Extract the (x, y) coordinate from the center of the cell holding the provided text.  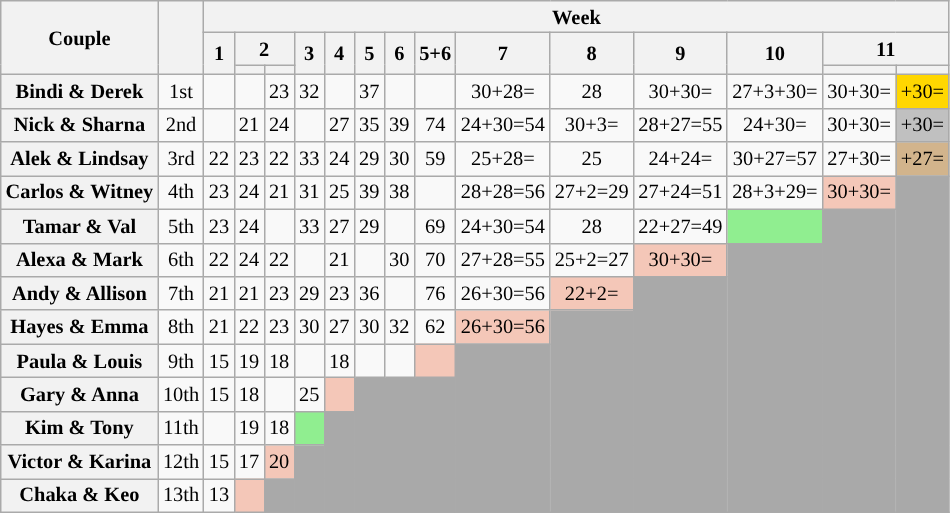
17 (249, 462)
2 (264, 48)
27+28=55 (503, 260)
28+3+29= (774, 192)
8th (181, 327)
9th (181, 361)
5 (369, 53)
4th (181, 192)
4 (339, 53)
20 (279, 462)
59 (435, 159)
3rd (181, 159)
25+28= (503, 159)
Paula & Louis (80, 361)
27+24=51 (680, 192)
13 (219, 495)
30+28= (503, 91)
24+30= (774, 125)
Kim & Tony (80, 428)
1st (181, 91)
Alek & Lindsay (80, 159)
Nick & Sharna (80, 125)
62 (435, 327)
11 (886, 48)
Week (576, 16)
5+6 (435, 53)
30+3= (592, 125)
Hayes & Emma (80, 327)
3 (309, 53)
38 (399, 192)
Alexa & Mark (80, 260)
24+24= (680, 159)
2nd (181, 125)
70 (435, 260)
7th (181, 293)
6 (399, 53)
9 (680, 53)
27+3+30= (774, 91)
69 (435, 226)
74 (435, 125)
11th (181, 428)
28+27=55 (680, 125)
22+2= (592, 293)
Victor & Karina (80, 462)
12th (181, 462)
30+27=57 (774, 159)
8 (592, 53)
Andy & Allison (80, 293)
6th (181, 260)
22+27=49 (680, 226)
76 (435, 293)
1 (219, 53)
Couple (80, 37)
31 (309, 192)
27+30= (858, 159)
27+2=29 (592, 192)
Chaka & Keo (80, 495)
10th (181, 394)
13th (181, 495)
35 (369, 125)
Tamar & Val (80, 226)
25+2=27 (592, 260)
10 (774, 53)
37 (369, 91)
7 (503, 53)
Bindi & Derek (80, 91)
5th (181, 226)
Carlos & Witney (80, 192)
36 (369, 293)
28+28=56 (503, 192)
+27= (922, 159)
Gary & Anna (80, 394)
